For the text-containing cell, return its midpoint in [x, y] coordinate format. 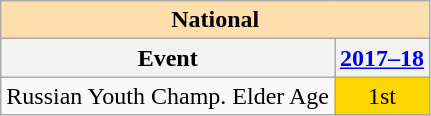
Event [168, 58]
2017–18 [382, 58]
Russian Youth Champ. Elder Age [168, 96]
1st [382, 96]
National [216, 20]
